Pinpoint the cell where the given text exists, returning its [x, y] midpoint coordinate. 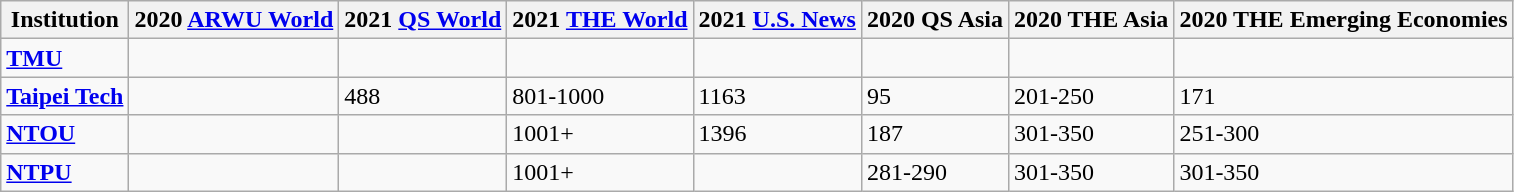
801-1000 [600, 96]
187 [934, 134]
NTPU [65, 172]
1163 [777, 96]
TMU [65, 58]
281-290 [934, 172]
2021 QS World [423, 20]
1396 [777, 134]
2021 U.S. News [777, 20]
Institution [65, 20]
251-300 [1344, 134]
95 [934, 96]
Taipei Tech [65, 96]
171 [1344, 96]
2021 THE World [600, 20]
2020 ARWU World [234, 20]
2020 THE Emerging Economies [1344, 20]
2020 QS Asia [934, 20]
NTOU [65, 134]
201-250 [1092, 96]
488 [423, 96]
2020 THE Asia [1092, 20]
